Determine the [x, y] coordinate at the center of the cell enclosing the given text.  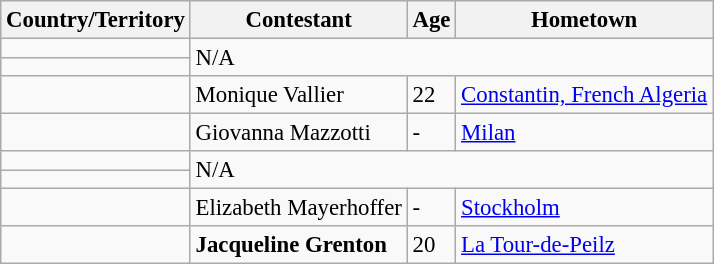
Contestant [298, 20]
Giovanna Mazzotti [298, 133]
Elizabeth Mayerhoffer [298, 208]
Constantin, French Algeria [584, 95]
La Tour-de-Peilz [584, 245]
Age [432, 20]
22 [432, 95]
Stockholm [584, 208]
Jacqueline Grenton [298, 245]
20 [432, 245]
Country/Territory [96, 20]
Milan [584, 133]
Hometown [584, 20]
Monique Vallier [298, 95]
